Extract the [x, y] coordinate from the center of the cell holding the provided text.  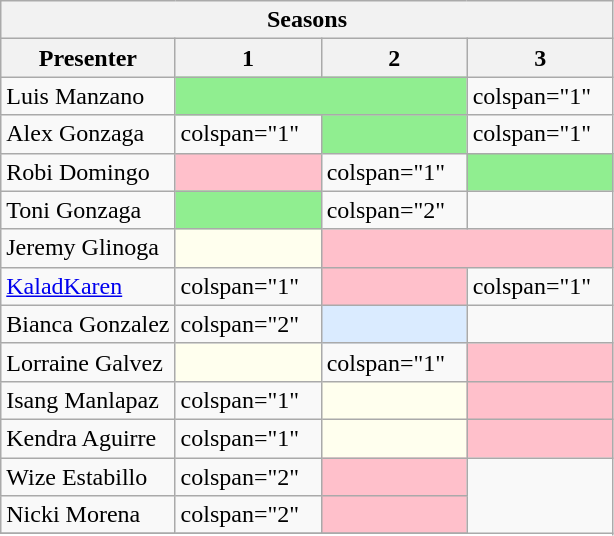
Kendra Aguirre [88, 438]
Bianca Gonzalez [88, 324]
Lorraine Galvez [88, 362]
Wize Estabillo [88, 477]
Isang Manlapaz [88, 400]
Nicki Morena [88, 515]
Toni Gonzaga [88, 210]
3 [540, 58]
Robi Domingo [88, 172]
KaladKaren [88, 286]
Presenter [88, 58]
Seasons [307, 20]
Alex Gonzaga [88, 134]
Luis Manzano [88, 96]
2 [394, 58]
1 [248, 58]
Jeremy Glinoga [88, 248]
